Find where the given text appears and provide that cell's center as [X, Y] coordinate. 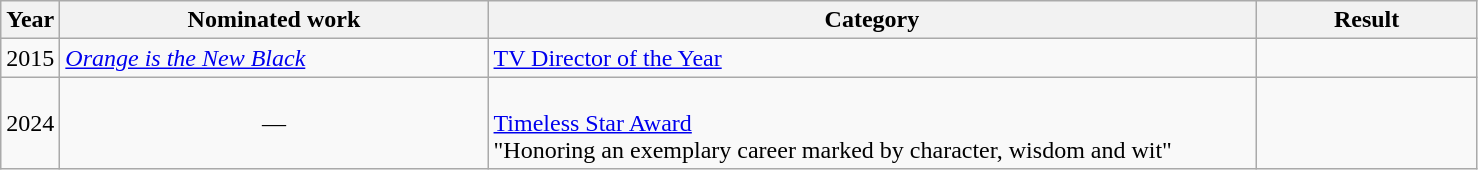
Year [30, 20]
TV Director of the Year [872, 58]
Category [872, 20]
— [274, 123]
Result [1366, 20]
2024 [30, 123]
Nominated work [274, 20]
Orange is the New Black [274, 58]
Timeless Star Award "Honoring an exemplary career marked by character, wisdom and wit" [872, 123]
2015 [30, 58]
